Locate the cell with the specified text and output its [x, y] center coordinate. 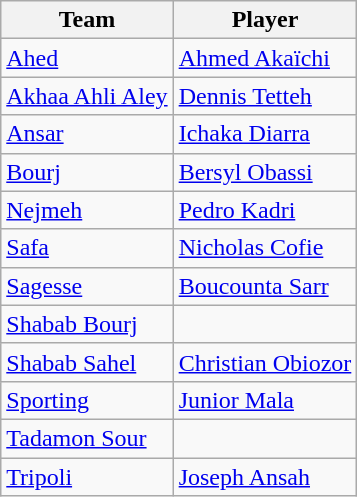
Shabab Sahel [87, 362]
Ichaka Diarra [265, 134]
Junior Mala [265, 400]
Ahmed Akaïchi [265, 58]
Tadamon Sour [87, 438]
Player [265, 20]
Shabab Bourj [87, 324]
Christian Obiozor [265, 362]
Bourj [87, 172]
Nicholas Cofie [265, 248]
Akhaa Ahli Aley [87, 96]
Ansar [87, 134]
Safa [87, 248]
Sporting [87, 400]
Tripoli [87, 477]
Bersyl Obassi [265, 172]
Dennis Tetteh [265, 96]
Ahed [87, 58]
Joseph Ansah [265, 477]
Nejmeh [87, 210]
Team [87, 20]
Pedro Kadri [265, 210]
Sagesse [87, 286]
Boucounta Sarr [265, 286]
